Locate the cell with the specified text and output its [x, y] center coordinate. 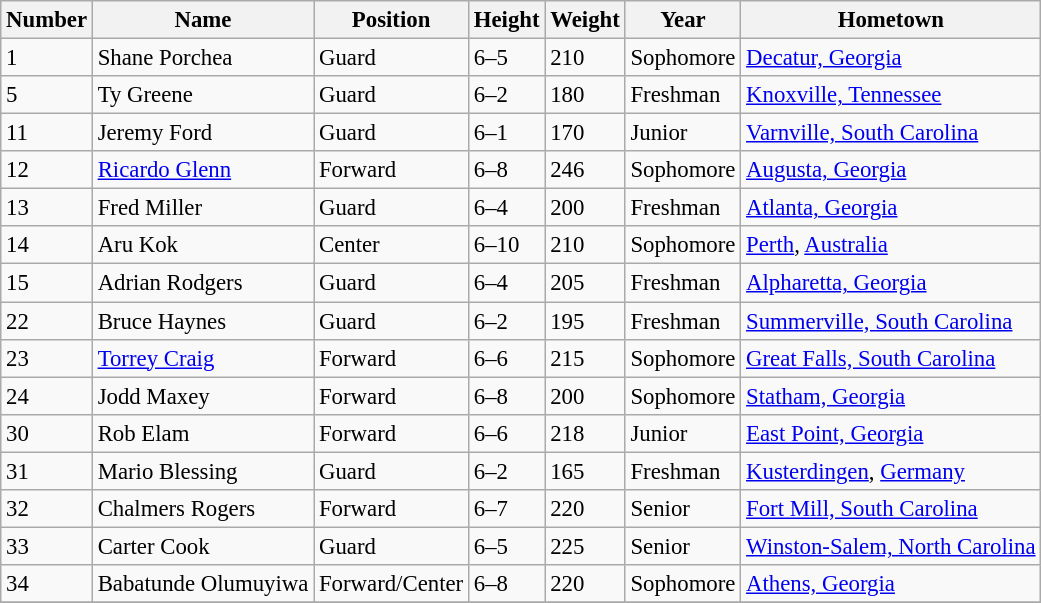
215 [585, 358]
Adrian Rodgers [202, 283]
225 [585, 546]
Mario Blessing [202, 471]
Aru Kok [202, 245]
Decatur, Georgia [891, 58]
East Point, Georgia [891, 433]
Height [506, 20]
Name [202, 20]
Alpharetta, Georgia [891, 283]
Kusterdingen, Germany [891, 471]
33 [47, 546]
13 [47, 208]
Athens, Georgia [891, 584]
Center [392, 245]
Atlanta, Georgia [891, 208]
195 [585, 321]
34 [47, 584]
31 [47, 471]
Chalmers Rogers [202, 509]
Year [683, 20]
Augusta, Georgia [891, 170]
218 [585, 433]
Shane Porchea [202, 58]
22 [47, 321]
Winston-Salem, North Carolina [891, 546]
1 [47, 58]
170 [585, 133]
Babatunde Olumuyiwa [202, 584]
Carter Cook [202, 546]
32 [47, 509]
Weight [585, 20]
11 [47, 133]
24 [47, 396]
15 [47, 283]
165 [585, 471]
Bruce Haynes [202, 321]
6–10 [506, 245]
Torrey Craig [202, 358]
6–7 [506, 509]
14 [47, 245]
Varnville, South Carolina [891, 133]
Ricardo Glenn [202, 170]
Jodd Maxey [202, 396]
Number [47, 20]
205 [585, 283]
Rob Elam [202, 433]
12 [47, 170]
Ty Greene [202, 95]
Knoxville, Tennessee [891, 95]
246 [585, 170]
Hometown [891, 20]
Fort Mill, South Carolina [891, 509]
Perth, Australia [891, 245]
180 [585, 95]
Great Falls, South Carolina [891, 358]
5 [47, 95]
Position [392, 20]
Fred Miller [202, 208]
30 [47, 433]
Summerville, South Carolina [891, 321]
23 [47, 358]
Jeremy Ford [202, 133]
Statham, Georgia [891, 396]
6–1 [506, 133]
Forward/Center [392, 584]
